From the cell containing the given text, extract its center point as [x, y] coordinate. 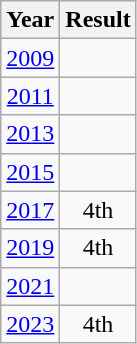
2017 [30, 210]
2011 [30, 96]
2021 [30, 286]
2023 [30, 324]
2015 [30, 172]
2019 [30, 248]
2009 [30, 58]
Year [30, 20]
Result [98, 20]
2013 [30, 134]
